From the cell containing the given text, extract its center point as [x, y] coordinate. 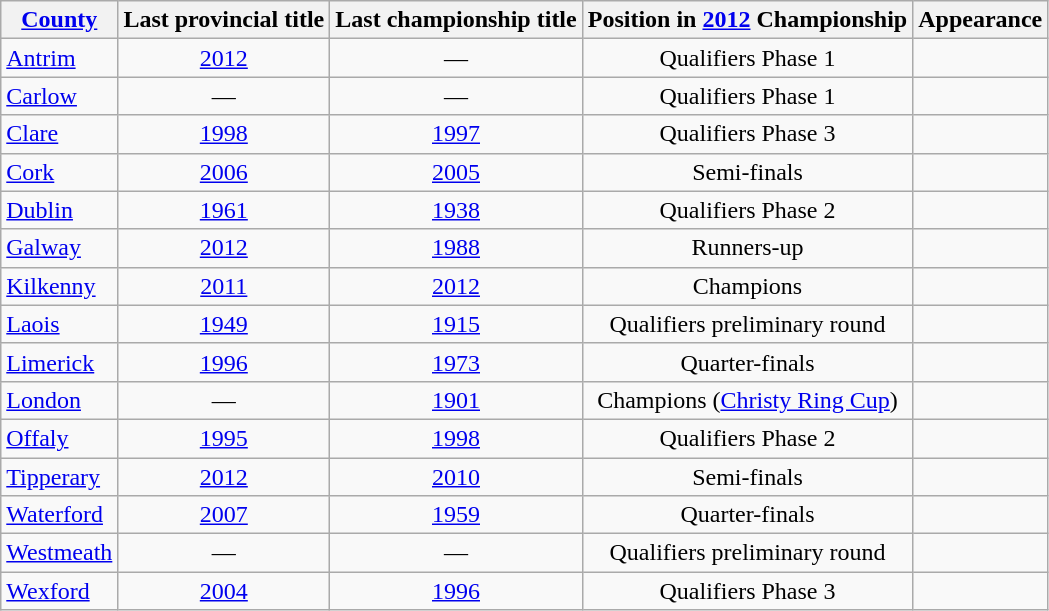
Wexford [60, 591]
1915 [456, 324]
2011 [224, 286]
Laois [60, 324]
Kilkenny [60, 286]
London [60, 400]
2010 [456, 477]
Offaly [60, 438]
2005 [456, 172]
1901 [456, 400]
Dublin [60, 210]
1949 [224, 324]
Last provincial title [224, 20]
Westmeath [60, 553]
Waterford [60, 515]
1988 [456, 248]
1961 [224, 210]
Antrim [60, 58]
1997 [456, 134]
2004 [224, 591]
1973 [456, 362]
Carlow [60, 96]
Galway [60, 248]
1959 [456, 515]
County [60, 20]
Clare [60, 134]
Last championship title [456, 20]
2007 [224, 515]
1938 [456, 210]
Runners-up [748, 248]
Champions (Christy Ring Cup) [748, 400]
Cork [60, 172]
Appearance [980, 20]
Limerick [60, 362]
1995 [224, 438]
Position in 2012 Championship [748, 20]
Champions [748, 286]
2006 [224, 172]
Tipperary [60, 477]
